For the text-containing cell, return its midpoint in [x, y] coordinate format. 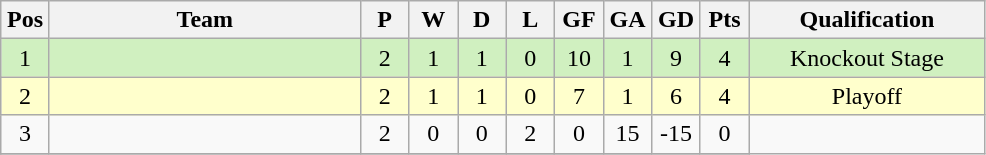
W [434, 20]
6 [676, 96]
3 [26, 134]
GA [628, 20]
GD [676, 20]
Pos [26, 20]
Knockout Stage [867, 58]
-15 [676, 134]
D [482, 20]
15 [628, 134]
Pts [724, 20]
7 [580, 96]
9 [676, 58]
L [530, 20]
Team [204, 20]
Playoff [867, 96]
Qualification [867, 20]
P [384, 20]
10 [580, 58]
GF [580, 20]
